Output the [x, y] coordinate of the center of the cell containing the given text.  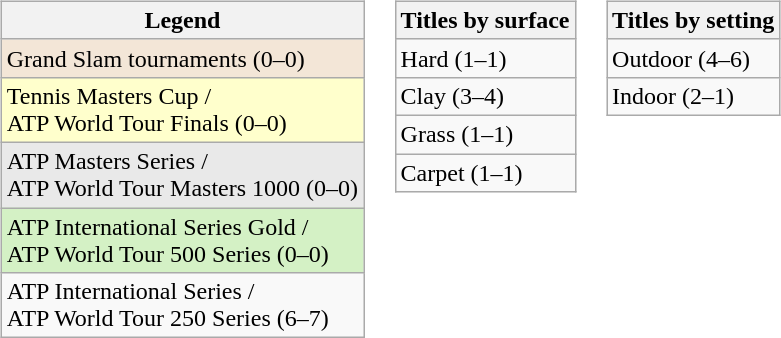
ATP Masters Series / ATP World Tour Masters 1000 (0–0) [182, 174]
ATP International Series / ATP World Tour 250 Series (6–7) [182, 306]
Indoor (2–1) [694, 96]
Titles by surface [485, 20]
Grand Slam tournaments (0–0) [182, 58]
Grass (1–1) [485, 134]
Outdoor (4–6) [694, 58]
Clay (3–4) [485, 96]
Hard (1–1) [485, 58]
Titles by setting [694, 20]
Tennis Masters Cup / ATP World Tour Finals (0–0) [182, 110]
ATP International Series Gold / ATP World Tour 500 Series (0–0) [182, 240]
Legend [182, 20]
Carpet (1–1) [485, 173]
